Extract the [X, Y] coordinate from the center of the cell holding the provided text.  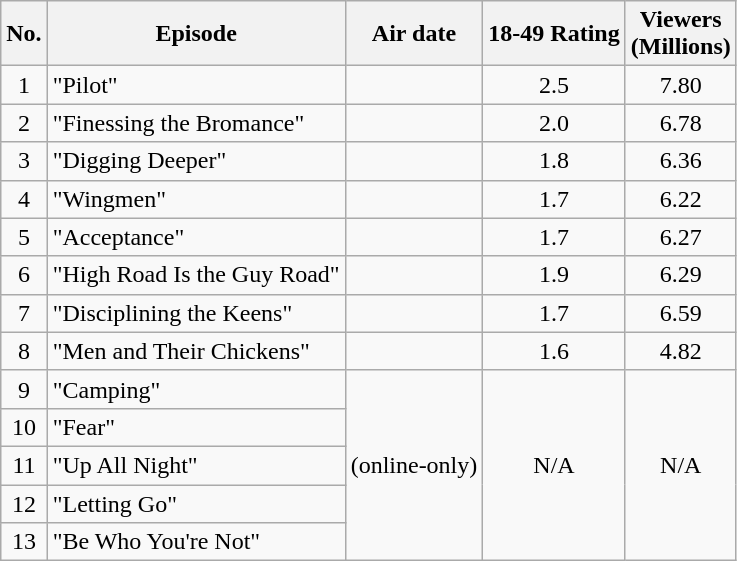
"Fear" [196, 427]
"Acceptance" [196, 237]
1.8 [554, 161]
"High Road Is the Guy Road" [196, 275]
7.80 [680, 85]
"Letting Go" [196, 503]
4.82 [680, 351]
9 [24, 389]
6.59 [680, 313]
Episode [196, 34]
6.36 [680, 161]
(online-only) [414, 465]
2 [24, 123]
12 [24, 503]
"Up All Night" [196, 465]
11 [24, 465]
"Camping" [196, 389]
8 [24, 351]
"Digging Deeper" [196, 161]
"Finessing the Bromance" [196, 123]
No. [24, 34]
"Men and Their Chickens" [196, 351]
2.0 [554, 123]
6.29 [680, 275]
"Pilot" [196, 85]
6.27 [680, 237]
1.9 [554, 275]
"Disciplining the Keens" [196, 313]
4 [24, 199]
Viewers(Millions) [680, 34]
6 [24, 275]
2.5 [554, 85]
Air date [414, 34]
"Wingmen" [196, 199]
5 [24, 237]
3 [24, 161]
7 [24, 313]
"Be Who You're Not" [196, 542]
13 [24, 542]
1.6 [554, 351]
10 [24, 427]
1 [24, 85]
6.22 [680, 199]
18-49 Rating [554, 34]
6.78 [680, 123]
